Find where the given text appears and provide that cell's center as [X, Y] coordinate. 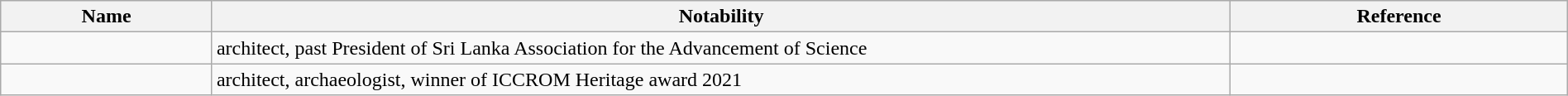
architect, past President of Sri Lanka Association for the Advancement of Science [721, 48]
Notability [721, 17]
Name [107, 17]
architect, archaeologist, winner of ICCROM Heritage award 2021 [721, 79]
Reference [1399, 17]
